Pinpoint the cell where the given text exists, returning its (X, Y) midpoint coordinate. 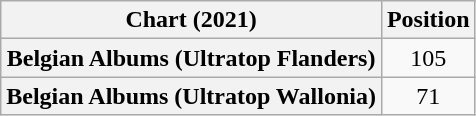
Belgian Albums (Ultratop Wallonia) (192, 96)
Belgian Albums (Ultratop Flanders) (192, 58)
Chart (2021) (192, 20)
105 (428, 58)
Position (428, 20)
71 (428, 96)
